Return [X, Y] of the center of cell containing provided text 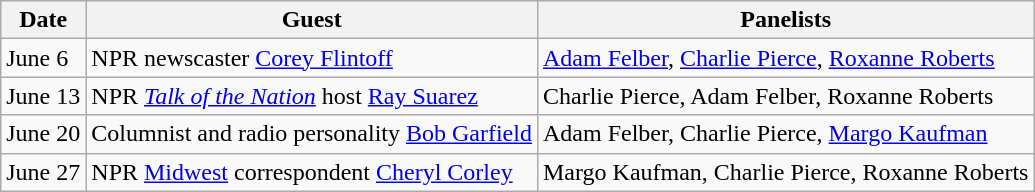
Panelists [785, 20]
NPR Talk of the Nation host Ray Suarez [312, 96]
Date [44, 20]
June 13 [44, 96]
Guest [312, 20]
NPR newscaster Corey Flintoff [312, 58]
Charlie Pierce, Adam Felber, Roxanne Roberts [785, 96]
Adam Felber, Charlie Pierce, Margo Kaufman [785, 134]
June 6 [44, 58]
Columnist and radio personality Bob Garfield [312, 134]
NPR Midwest correspondent Cheryl Corley [312, 172]
Adam Felber, Charlie Pierce, Roxanne Roberts [785, 58]
June 27 [44, 172]
June 20 [44, 134]
Margo Kaufman, Charlie Pierce, Roxanne Roberts [785, 172]
